Capture the cell that displays the provided text and extract its (X, Y) central coordinate. 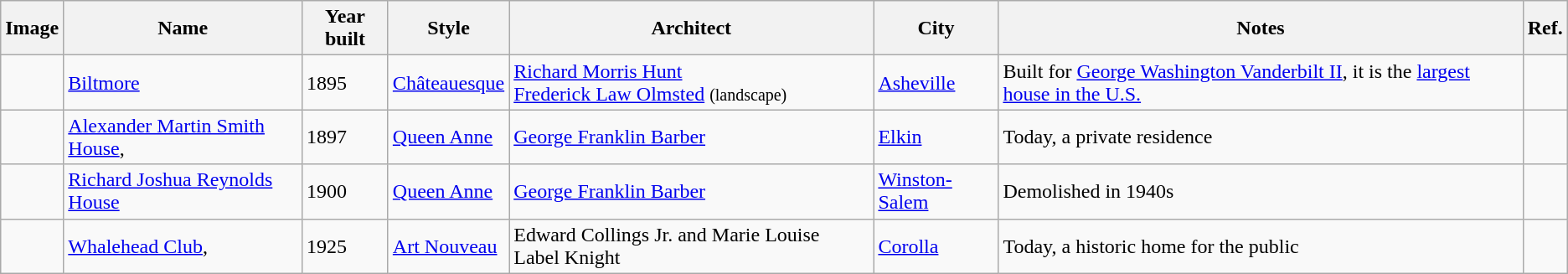
Architect (692, 28)
Style (448, 28)
Alexander Martin Smith House, (183, 137)
Today, a historic home for the public (1261, 246)
1925 (345, 246)
Richard Morris HuntFrederick Law Olmsted (landscape) (692, 82)
Demolished in 1940s (1261, 191)
Châteauesque (448, 82)
1895 (345, 82)
Biltmore (183, 82)
Ref. (1545, 28)
Today, a private residence (1261, 137)
Winston-Salem (936, 191)
Edward Collings Jr. and Marie Louise Label Knight (692, 246)
Elkin (936, 137)
Richard Joshua Reynolds House (183, 191)
1900 (345, 191)
City (936, 28)
Year built (345, 28)
Built for George Washington Vanderbilt II, it is the largest house in the U.S. (1261, 82)
Art Nouveau (448, 246)
Name (183, 28)
Image (32, 28)
Notes (1261, 28)
Whalehead Club, (183, 246)
1897 (345, 137)
Asheville (936, 82)
Corolla (936, 246)
